Capture the cell that displays the provided text and extract its (X, Y) central coordinate. 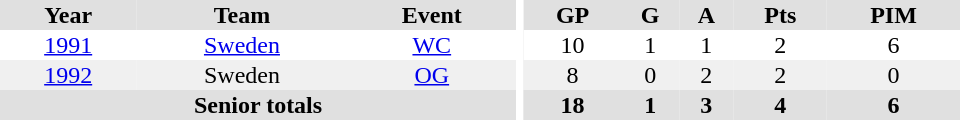
4 (781, 105)
Event (432, 15)
1991 (68, 45)
WC (432, 45)
Year (68, 15)
A (706, 15)
18 (572, 105)
OG (432, 75)
Team (242, 15)
1992 (68, 75)
GP (572, 15)
G (650, 15)
Pts (781, 15)
3 (706, 105)
10 (572, 45)
PIM (894, 15)
8 (572, 75)
Senior totals (258, 105)
